Output the (X, Y) coordinate of the center of the cell containing the given text.  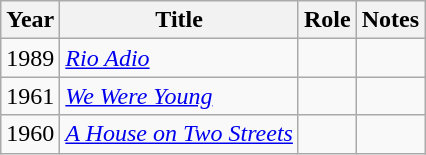
Title (180, 20)
We Were Young (180, 96)
A House on Two Streets (180, 134)
Year (30, 20)
Role (327, 20)
1989 (30, 58)
1961 (30, 96)
1960 (30, 134)
Rio Adio (180, 58)
Notes (390, 20)
